Determine the [X, Y] coordinate at the center of the cell enclosing the given text.  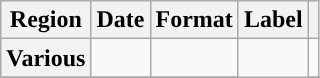
Various [46, 58]
Label [273, 20]
Region [46, 20]
Format [194, 20]
Date [120, 20]
